Locate the cell with the specified text and output its [x, y] center coordinate. 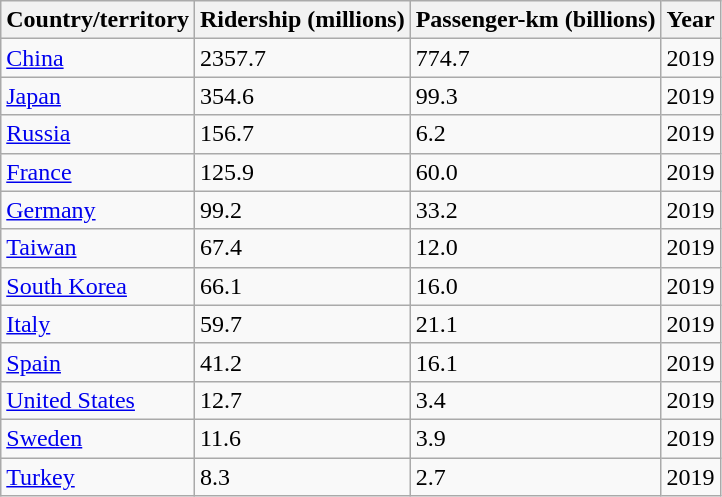
2.7 [536, 477]
Italy [98, 324]
Russia [98, 134]
3.4 [536, 400]
11.6 [302, 438]
South Korea [98, 286]
66.1 [302, 286]
354.6 [302, 96]
67.4 [302, 248]
Japan [98, 96]
12.0 [536, 248]
6.2 [536, 134]
8.3 [302, 477]
16.0 [536, 286]
59.7 [302, 324]
Turkey [98, 477]
Germany [98, 210]
3.9 [536, 438]
2357.7 [302, 58]
Sweden [98, 438]
41.2 [302, 362]
Passenger-km (billions) [536, 20]
China [98, 58]
16.1 [536, 362]
156.7 [302, 134]
United States [98, 400]
125.9 [302, 172]
21.1 [536, 324]
12.7 [302, 400]
60.0 [536, 172]
Year [690, 20]
Ridership (millions) [302, 20]
33.2 [536, 210]
99.2 [302, 210]
France [98, 172]
774.7 [536, 58]
Spain [98, 362]
99.3 [536, 96]
Country/territory [98, 20]
Taiwan [98, 248]
